Find where the given text appears and provide that cell's center as (x, y) coordinate. 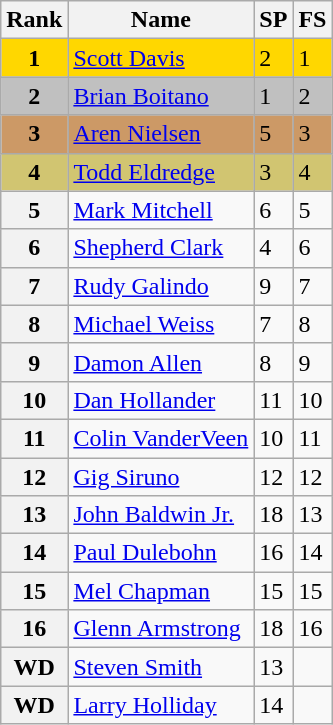
Rudy Galindo (161, 286)
Brian Boitano (161, 96)
Name (161, 20)
Mel Chapman (161, 591)
Colin VanderVeen (161, 438)
Paul Dulebohn (161, 553)
Glenn Armstrong (161, 629)
SP (274, 20)
Aren Nielsen (161, 134)
Damon Allen (161, 362)
Rank (34, 20)
Mark Mitchell (161, 210)
Gig Siruno (161, 477)
FS (312, 20)
Michael Weiss (161, 324)
John Baldwin Jr. (161, 515)
Steven Smith (161, 667)
Larry Holliday (161, 705)
Scott Davis (161, 58)
Todd Eldredge (161, 172)
Dan Hollander (161, 400)
Shepherd Clark (161, 248)
